Detect which cell encompasses the target text, then output its [X, Y] center coordinate. 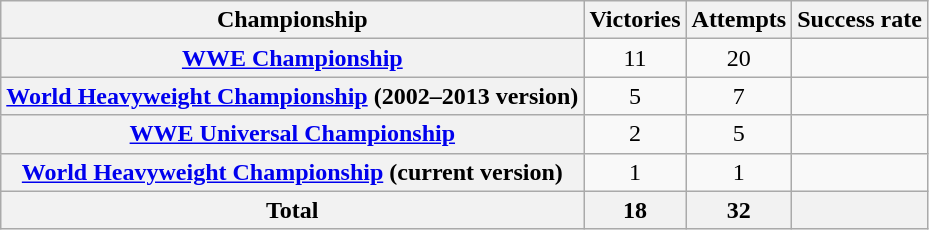
Attempts [739, 20]
WWE Universal Championship [292, 134]
World Heavyweight Championship (2002–2013 version) [292, 96]
2 [635, 134]
Victories [635, 20]
7 [739, 96]
WWE Championship [292, 58]
Success rate [860, 20]
32 [739, 210]
11 [635, 58]
18 [635, 210]
Total [292, 210]
Championship [292, 20]
20 [739, 58]
World Heavyweight Championship (current version) [292, 172]
